Return [x, y] of the center of cell containing provided text 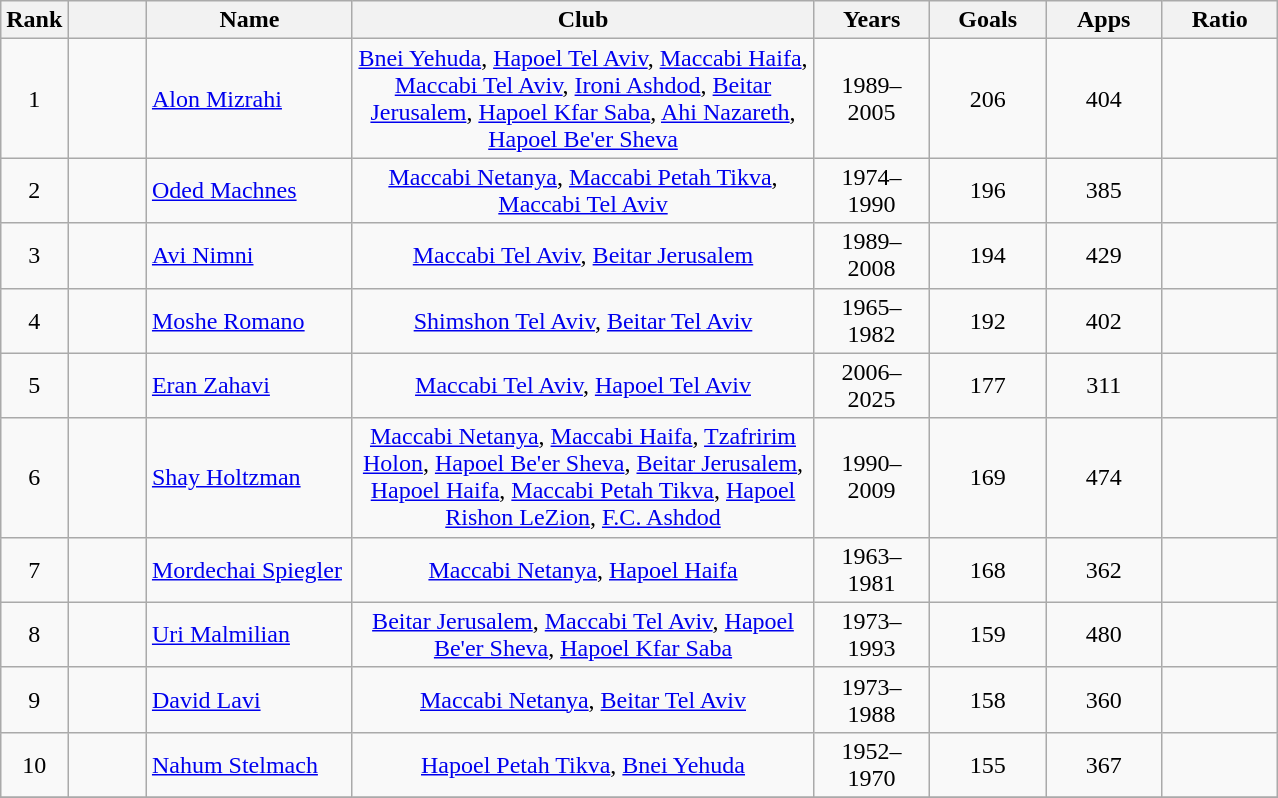
Beitar Jerusalem, Maccabi Tel Aviv, Hapoel Be'er Sheva, Hapoel Kfar Saba [582, 634]
Moshe Romano [249, 320]
Hapoel Petah Tikva, Bnei Yehuda [582, 764]
9 [34, 700]
158 [988, 700]
8 [34, 634]
196 [988, 190]
1973–1993 [872, 634]
Maccabi Netanya, Beitar Tel Aviv [582, 700]
169 [988, 478]
1965–1982 [872, 320]
192 [988, 320]
385 [1104, 190]
Oded Machnes [249, 190]
1974–1990 [872, 190]
Club [582, 20]
Nahum Stelmach [249, 764]
159 [988, 634]
2006–2025 [872, 386]
404 [1104, 98]
Bnei Yehuda, Hapoel Tel Aviv, Maccabi Haifa, Maccabi Tel Aviv, Ironi Ashdod, Beitar Jerusalem, Hapoel Kfar Saba, Ahi Nazareth, Hapoel Be'er Sheva [582, 98]
Maccabi Netanya, Hapoel Haifa [582, 570]
311 [1104, 386]
Maccabi Netanya, Maccabi Petah Tikva, Maccabi Tel Aviv [582, 190]
2 [34, 190]
1 [34, 98]
155 [988, 764]
Ratio [1220, 20]
Apps [1104, 20]
Avi Nimni [249, 256]
Years [872, 20]
Eran Zahavi [249, 386]
10 [34, 764]
Uri Malmilian [249, 634]
Maccabi Tel Aviv, Hapoel Tel Aviv [582, 386]
1952–1970 [872, 764]
1990–2009 [872, 478]
1963–1981 [872, 570]
4 [34, 320]
480 [1104, 634]
Goals [988, 20]
1973–1988 [872, 700]
367 [1104, 764]
7 [34, 570]
5 [34, 386]
1989–2005 [872, 98]
6 [34, 478]
168 [988, 570]
Rank [34, 20]
429 [1104, 256]
Maccabi Tel Aviv, Beitar Jerusalem [582, 256]
360 [1104, 700]
1989–2008 [872, 256]
362 [1104, 570]
Mordechai Spiegler [249, 570]
David Lavi [249, 700]
Name [249, 20]
3 [34, 256]
177 [988, 386]
402 [1104, 320]
474 [1104, 478]
Shimshon Tel Aviv, Beitar Tel Aviv [582, 320]
194 [988, 256]
Alon Mizrahi [249, 98]
206 [988, 98]
Shay Holtzman [249, 478]
